Search for the cell housing the specified text and yield its (X, Y) center coordinate. 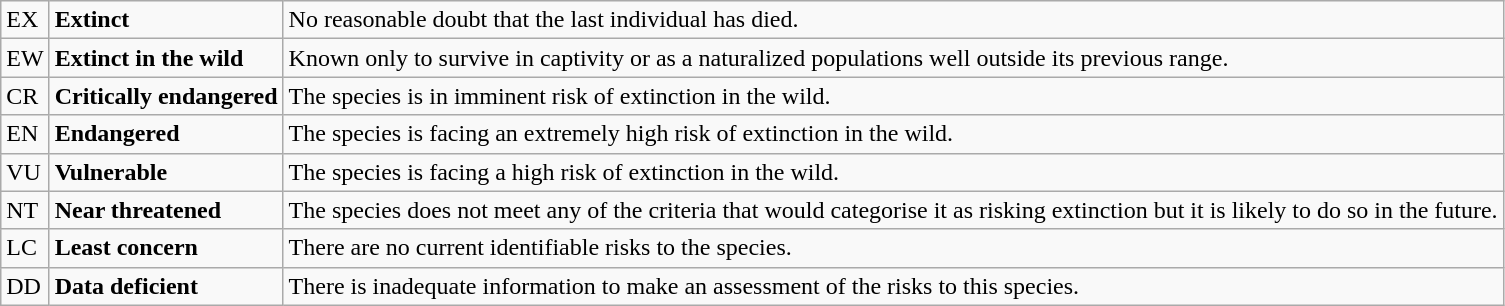
There are no current identifiable risks to the species. (893, 248)
EX (25, 20)
Endangered (166, 134)
EN (25, 134)
EW (25, 58)
The species is facing an extremely high risk of extinction in the wild. (893, 134)
NT (25, 210)
The species does not meet any of the criteria that would categorise it as risking extinction but it is likely to do so in the future. (893, 210)
Vulnerable (166, 172)
No reasonable doubt that the last individual has died. (893, 20)
Extinct in the wild (166, 58)
CR (25, 96)
Least concern (166, 248)
Known only to survive in captivity or as a naturalized populations well outside its previous range. (893, 58)
Extinct (166, 20)
VU (25, 172)
Data deficient (166, 286)
DD (25, 286)
Critically endangered (166, 96)
LC (25, 248)
There is inadequate information to make an assessment of the risks to this species. (893, 286)
The species is in imminent risk of extinction in the wild. (893, 96)
The species is facing a high risk of extinction in the wild. (893, 172)
Near threatened (166, 210)
